Find where the given text appears and provide that cell's center as [x, y] coordinate. 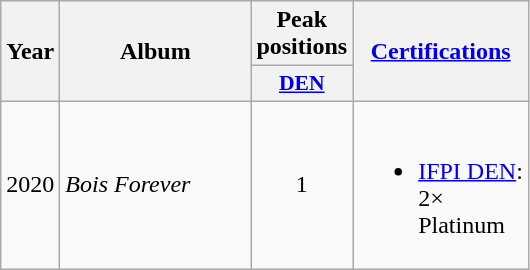
Year [30, 52]
2020 [30, 184]
Certifications [441, 52]
DEN [302, 84]
Bois Forever [156, 184]
Peak positions [302, 34]
1 [302, 184]
Album [156, 52]
IFPI DEN: 2× Platinum [441, 184]
